Locate the cell with the specified text and output its (x, y) center coordinate. 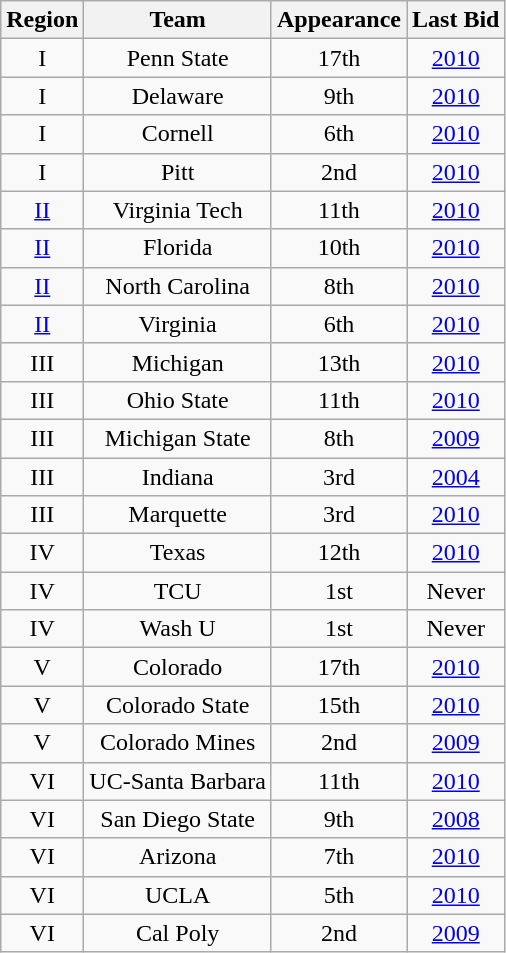
Region (42, 20)
Virginia (178, 324)
TCU (178, 591)
Team (178, 20)
Marquette (178, 515)
Michigan (178, 362)
San Diego State (178, 819)
Colorado State (178, 705)
Colorado Mines (178, 743)
Cal Poly (178, 933)
Texas (178, 553)
Arizona (178, 857)
Penn State (178, 58)
Ohio State (178, 400)
2008 (456, 819)
Appearance (338, 20)
Florida (178, 248)
5th (338, 895)
North Carolina (178, 286)
2004 (456, 477)
Last Bid (456, 20)
Indiana (178, 477)
10th (338, 248)
12th (338, 553)
Cornell (178, 134)
Pitt (178, 172)
Colorado (178, 667)
7th (338, 857)
Delaware (178, 96)
Michigan State (178, 438)
UC-Santa Barbara (178, 781)
15th (338, 705)
Virginia Tech (178, 210)
Wash U (178, 629)
13th (338, 362)
UCLA (178, 895)
